From the cell containing the given text, extract its center point as [X, Y] coordinate. 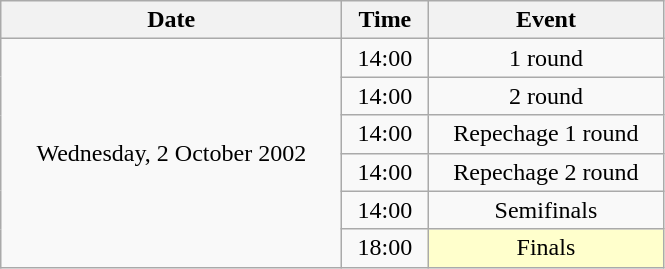
Semifinals [546, 210]
2 round [546, 96]
Finals [546, 248]
1 round [546, 58]
Repechage 1 round [546, 134]
Event [546, 20]
Time [385, 20]
18:00 [385, 248]
Wednesday, 2 October 2002 [172, 153]
Date [172, 20]
Repechage 2 round [546, 172]
